For the text-containing cell, return its midpoint in [x, y] coordinate format. 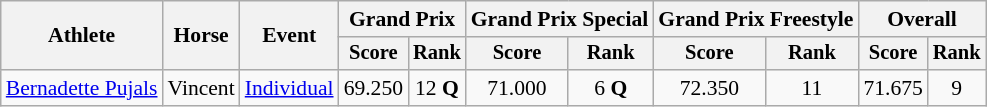
Bernadette Pujals [82, 88]
Individual [290, 88]
71.000 [518, 88]
Overall [922, 19]
Athlete [82, 36]
71.675 [892, 88]
Grand Prix Special [560, 19]
Horse [202, 36]
9 [957, 88]
Grand Prix Freestyle [756, 19]
Grand Prix [402, 19]
Event [290, 36]
Vincent [202, 88]
69.250 [374, 88]
72.350 [709, 88]
11 [812, 88]
6 Q [610, 88]
12 Q [437, 88]
